From the cell containing the given text, extract its center point as [x, y] coordinate. 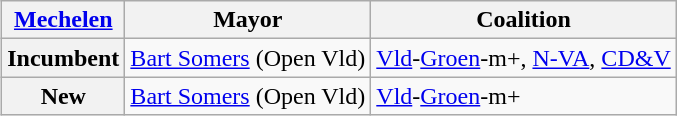
Vld-Groen-m+, N-VA, CD&V [524, 58]
Vld-Groen-m+ [524, 96]
New [64, 96]
Incumbent [64, 58]
Mechelen [64, 20]
Coalition [524, 20]
Mayor [248, 20]
